Scan for the cell matching the given text and deliver its (X, Y) coordinate at center. 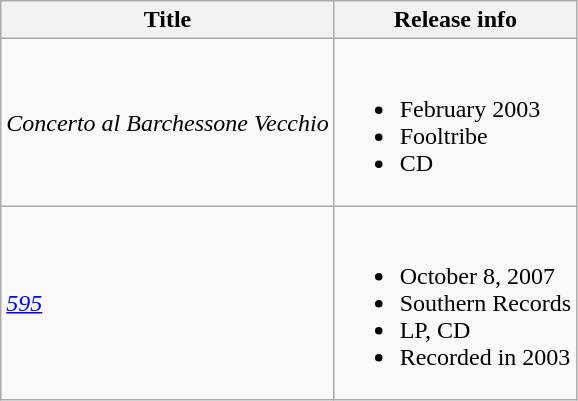
February 2003FooltribeCD (455, 122)
Concerto al Barchessone Vecchio (168, 122)
Release info (455, 20)
Title (168, 20)
October 8, 2007Southern RecordsLP, CDRecorded in 2003 (455, 303)
595 (168, 303)
